Scan for the cell matching the given text and deliver its (X, Y) coordinate at center. 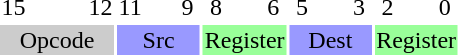
Opcode (57, 40)
Src (158, 40)
Dest (330, 40)
